From the cell containing the given text, extract its center point as (X, Y) coordinate. 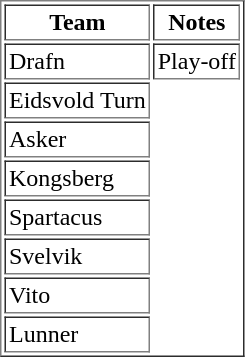
Vito (77, 296)
Notes (196, 22)
Lunner (77, 334)
Eidsvold Turn (77, 100)
Team (77, 22)
Asker (77, 140)
Drafn (77, 62)
Spartacus (77, 218)
Kongsberg (77, 178)
Play-off (196, 62)
Svelvik (77, 256)
